Extract the [X, Y] coordinate from the center of the cell holding the provided text.  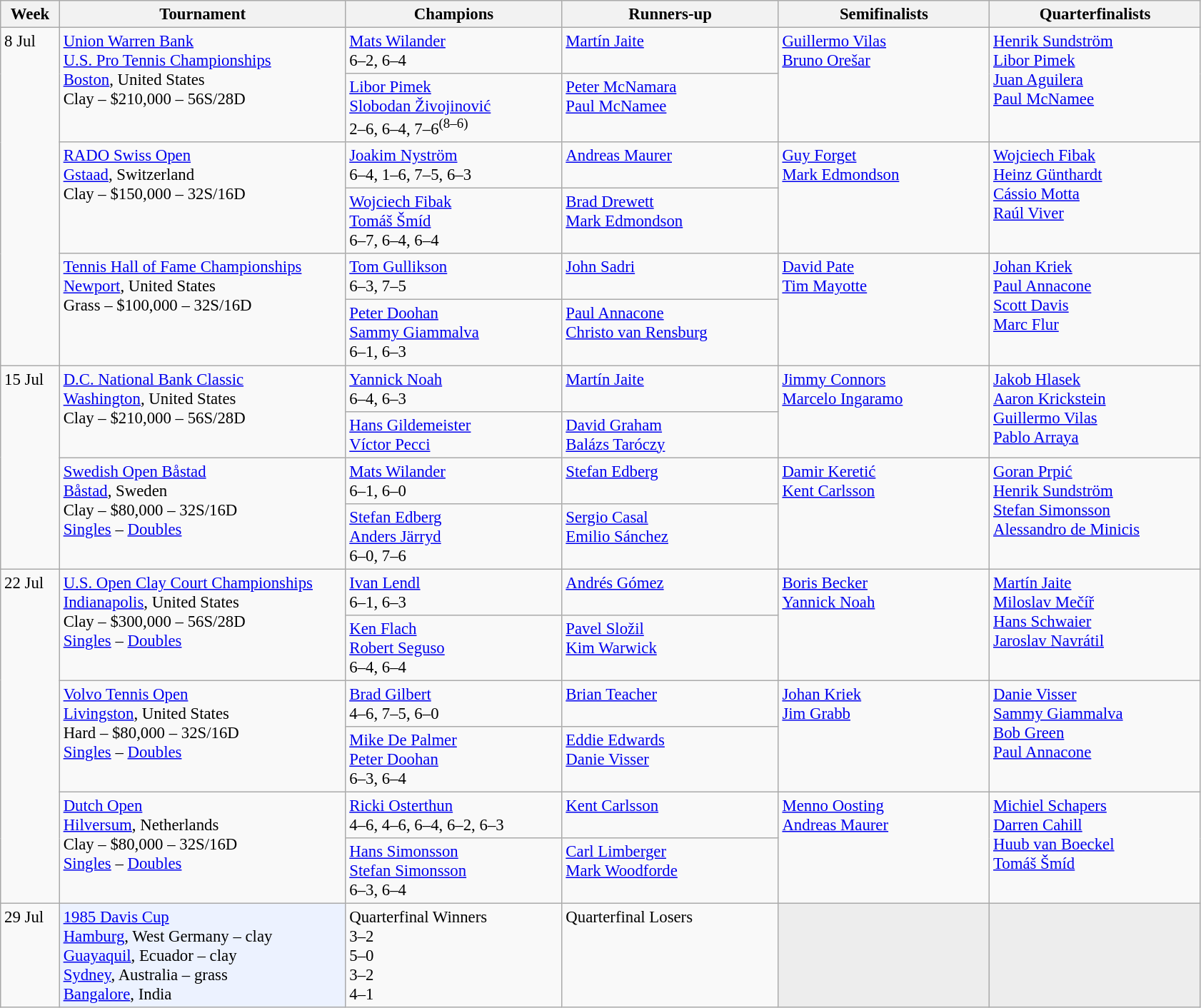
RADO Swiss Open Gstaad, SwitzerlandClay – $150,000 – 32S/16D [203, 198]
Brian Teacher [670, 704]
Quarterfinal Winners 3–2 5–0 3–2 4–1 [454, 956]
Danie Visser Sammy Giammalva Bob Green Paul Annacone [1095, 736]
Paul Annacone Christo van Rensburg [670, 333]
Dutch Open Hilversum, NetherlandsClay – $80,000 – 32S/16D Singles – Doubles [203, 847]
Mike De Palmer Peter Doohan 6–3, 6–4 [454, 760]
Wojciech Fibak Tomáš Šmíd 6–7, 6–4, 6–4 [454, 221]
Tom Gullikson 6–3, 7–5 [454, 277]
Ricki Osterthun 4–6, 4–6, 6–4, 6–2, 6–3 [454, 815]
John Sadri [670, 277]
Tournament [203, 14]
Libor Pimek Slobodan Živojinović 2–6, 6–4, 7–6(8–6) [454, 108]
Johan Kriek Paul Annacone Scott Davis Marc Flur [1095, 310]
Hans Gildemeister Víctor Pecci [454, 434]
29 Jul [30, 956]
Champions [454, 14]
Quarterfinal Losers [670, 956]
Sergio Casal Emilio Sánchez [670, 536]
22 Jul [30, 737]
Peter McNamara Paul McNamee [670, 108]
Henrik Sundström Libor Pimek Juan Aguilera Paul McNamee [1095, 86]
Union Warren Bank U.S. Pro Tennis ChampionshipsBoston, United StatesClay – $210,000 – 56S/28D [203, 86]
Menno Oosting Andreas Maurer [884, 847]
Eddie Edwards Danie Visser [670, 760]
Joakim Nyström 6–4, 1–6, 7–5, 6–3 [454, 166]
8 Jul [30, 197]
Andreas Maurer [670, 166]
Semifinalists [884, 14]
David Graham Balázs Taróczy [670, 434]
Runners-up [670, 14]
Swedish Open BåstadBåstad, SwedenClay – $80,000 – 32S/16D Singles – Doubles [203, 513]
Mats Wilander 6–1, 6–0 [454, 481]
1985 Davis Cup Hamburg, West Germany – clay Guayaquil, Ecuador – claySydney, Australia – grass Bangalore, India [203, 956]
Martín Jaite Miloslav Mečíř Hans Schwaier Jaroslav Navrátil [1095, 625]
Mats Wilander 6–2, 6–4 [454, 51]
Damir Keretić Kent Carlsson [884, 513]
Carl Limberger Mark Woodforde [670, 871]
Quarterfinalists [1095, 14]
Wojciech Fibak Heinz Günthardt Cássio Motta Raúl Viver [1095, 198]
Guillermo Vilas Bruno Orešar [884, 86]
U.S. Open Clay Court Championships Indianapolis, United StatesClay – $300,000 – 56S/28D Singles – Doubles [203, 625]
Volvo Tennis Open Livingston, United StatesHard – $80,000 – 32S/16D Singles – Doubles [203, 736]
Guy Forget Mark Edmondson [884, 198]
Goran Prpić Henrik Sundström Stefan Simonsson Alessandro de Minicis [1095, 513]
Stefan Edberg Anders Järryd 6–0, 7–6 [454, 536]
Peter Doohan Sammy Giammalva 6–1, 6–3 [454, 333]
Ivan Lendl 6–1, 6–3 [454, 593]
Ken Flach Robert Seguso 6–4, 6–4 [454, 648]
D.C. National Bank Classic Washington, United StatesClay – $210,000 – 56S/28D [203, 411]
Hans Simonsson Stefan Simonsson 6–3, 6–4 [454, 871]
Brad Gilbert 4–6, 7–5, 6–0 [454, 704]
Pavel Složil Kim Warwick [670, 648]
Kent Carlsson [670, 815]
Andrés Gómez [670, 593]
Tennis Hall of Fame Championships Newport, United StatesGrass – $100,000 – 32S/16D [203, 310]
David Pate Tim Mayotte [884, 310]
Week [30, 14]
Boris Becker Yannick Noah [884, 625]
Michiel Schapers Darren Cahill Huub van Boeckel Tomáš Šmíd [1095, 847]
Jimmy Connors Marcelo Ingaramo [884, 411]
15 Jul [30, 467]
Yannick Noah 6–4, 6–3 [454, 388]
Jakob Hlasek Aaron Krickstein Guillermo Vilas Pablo Arraya [1095, 411]
Johan Kriek Jim Grabb [884, 736]
Brad Drewett Mark Edmondson [670, 221]
Stefan Edberg [670, 481]
